Scan for the cell matching the given text and deliver its (X, Y) coordinate at center. 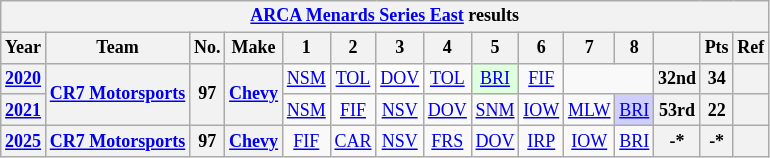
Make (254, 48)
2025 (24, 140)
2021 (24, 110)
2020 (24, 78)
Ref (751, 48)
2 (353, 48)
MLW (590, 110)
Team (117, 48)
8 (634, 48)
No. (208, 48)
4 (448, 48)
7 (590, 48)
5 (495, 48)
1 (306, 48)
CAR (353, 140)
22 (716, 110)
IRP (542, 140)
SNM (495, 110)
Year (24, 48)
FRS (448, 140)
34 (716, 78)
32nd (678, 78)
ARCA Menards Series East results (385, 16)
53rd (678, 110)
3 (400, 48)
Pts (716, 48)
6 (542, 48)
